Pinpoint the cell where the given text exists, returning its (x, y) midpoint coordinate. 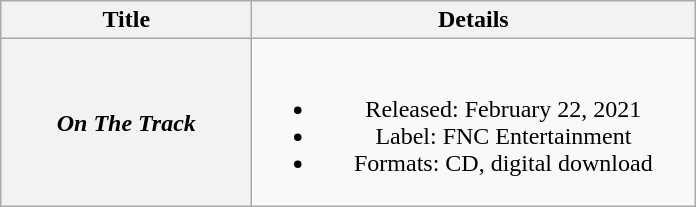
On The Track (126, 122)
Details (474, 20)
Released: February 22, 2021Label: FNC EntertainmentFormats: CD, digital download (474, 122)
Title (126, 20)
